From the cell containing the given text, extract its center point as (x, y) coordinate. 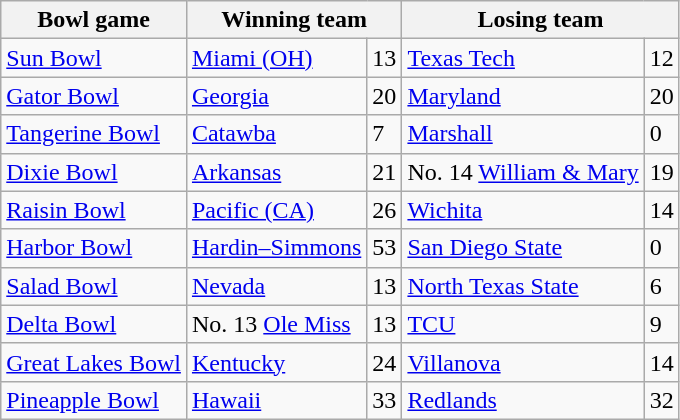
San Diego State (523, 248)
32 (662, 400)
Pacific (CA) (276, 210)
Hawaii (276, 400)
Maryland (523, 96)
No. 13 Ole Miss (276, 324)
Marshall (523, 134)
33 (384, 400)
Raisin Bowl (94, 210)
North Texas State (523, 286)
24 (384, 362)
53 (384, 248)
Dixie Bowl (94, 172)
Arkansas (276, 172)
Georgia (276, 96)
Salad Bowl (94, 286)
12 (662, 58)
Catawba (276, 134)
6 (662, 286)
Villanova (523, 362)
7 (384, 134)
Delta Bowl (94, 324)
Kentucky (276, 362)
Pineapple Bowl (94, 400)
21 (384, 172)
Nevada (276, 286)
TCU (523, 324)
Tangerine Bowl (94, 134)
No. 14 William & Mary (523, 172)
Hardin–Simmons (276, 248)
Wichita (523, 210)
Sun Bowl (94, 58)
Winning team (294, 20)
Gator Bowl (94, 96)
Great Lakes Bowl (94, 362)
Redlands (523, 400)
Losing team (540, 20)
Texas Tech (523, 58)
Bowl game (94, 20)
26 (384, 210)
9 (662, 324)
Harbor Bowl (94, 248)
Miami (OH) (276, 58)
19 (662, 172)
